Output the (X, Y) coordinate of the center of the cell containing the given text.  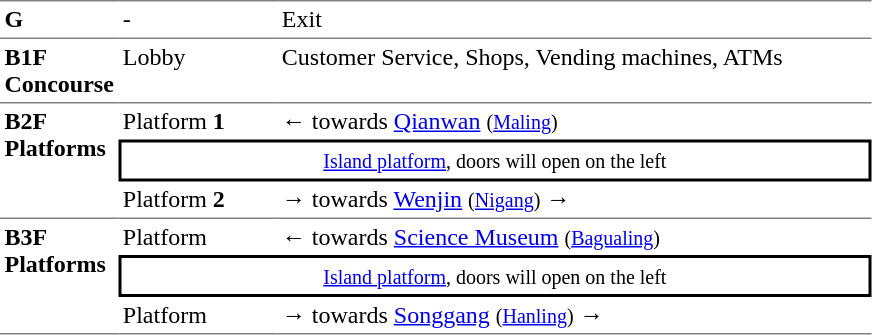
Platform 1 (198, 122)
B1FConcourse (59, 71)
B2FPlatforms (59, 162)
Lobby (198, 71)
Customer Service, Shops, Vending machines, ATMs (574, 71)
G (59, 19)
Exit (574, 19)
B3FPlatforms (59, 277)
← towards Science Museum (Bagualing) (574, 237)
→ towards Wenjin (Nigang) → (574, 201)
← towards Qianwan (Maling) (574, 122)
→ towards Songgang (Hanling) → (574, 316)
Platform 2 (198, 201)
- (198, 19)
